Capture the cell that displays the provided text and extract its (x, y) central coordinate. 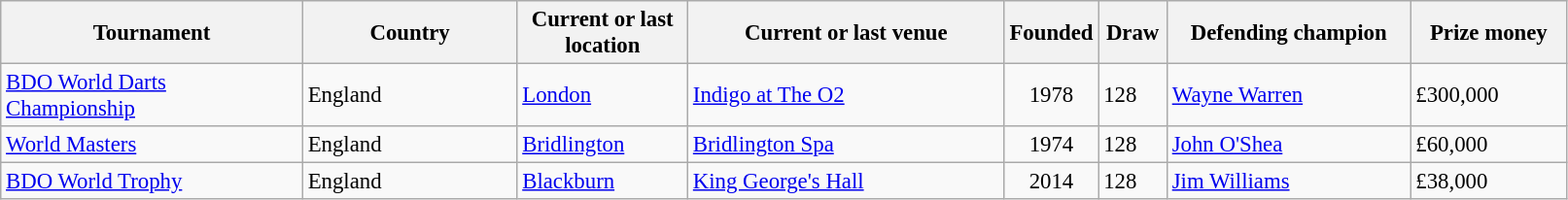
John O'Shea (1289, 145)
Current or last venue (847, 33)
£60,000 (1489, 145)
Founded (1052, 33)
King George's Hall (847, 182)
£300,000 (1489, 95)
2014 (1052, 182)
BDO World Trophy (152, 182)
Country (410, 33)
Prize money (1489, 33)
£38,000 (1489, 182)
Draw (1133, 33)
World Masters (152, 145)
1978 (1052, 95)
BDO World Darts Championship (152, 95)
London (603, 95)
1974 (1052, 145)
Wayne Warren (1289, 95)
Tournament (152, 33)
Bridlington (603, 145)
Blackburn (603, 182)
Defending champion (1289, 33)
Jim Williams (1289, 182)
Current or last location (603, 33)
Indigo at The O2 (847, 95)
Bridlington Spa (847, 145)
